Scan for the cell matching the given text and deliver its (X, Y) coordinate at center. 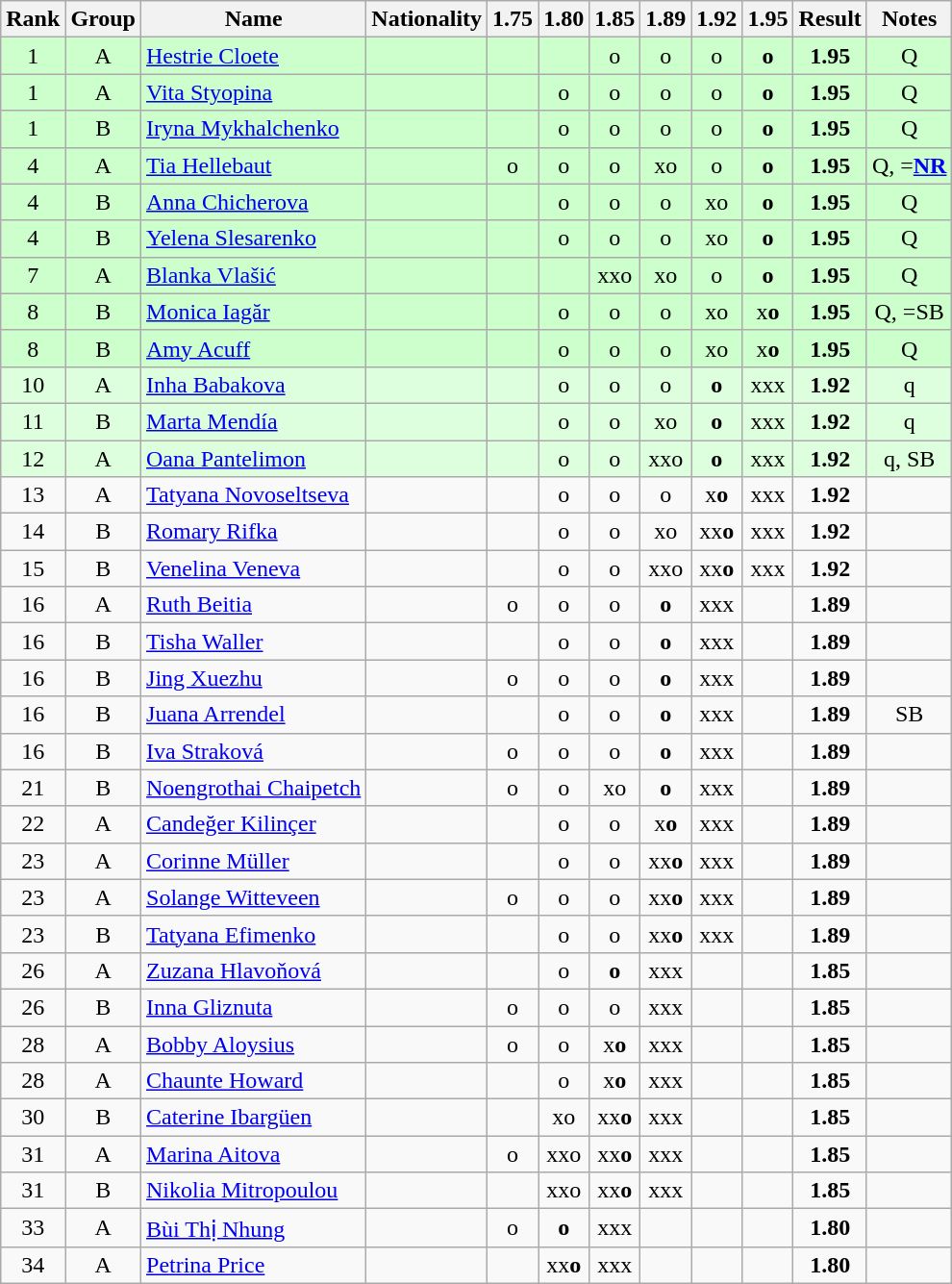
Noengrothai Chaipetch (254, 788)
Nationality (427, 19)
7 (33, 275)
q, SB (910, 459)
14 (33, 532)
Solange Witteveen (254, 897)
Tatyana Efimenko (254, 934)
Romary Rifka (254, 532)
13 (33, 495)
SB (910, 715)
Q, =SB (910, 312)
Notes (910, 19)
Iva Straková (254, 751)
Tisha Waller (254, 642)
Blanka Vlašić (254, 275)
1.75 (514, 19)
Hestrie Cloete (254, 56)
Oana Pantelimon (254, 459)
Ruth Beitia (254, 605)
Tatyana Novoseltseva (254, 495)
Group (104, 19)
Rank (33, 19)
Result (830, 19)
Corinne Müller (254, 861)
15 (33, 568)
34 (33, 1265)
Yelena Slesarenko (254, 239)
Anna Chicherova (254, 202)
21 (33, 788)
Amy Acuff (254, 348)
Marta Mendía (254, 421)
Inha Babakova (254, 385)
30 (33, 1118)
Tia Hellebaut (254, 165)
Nikolia Mitropoulou (254, 1191)
Inna Gliznuta (254, 1007)
Juana Arrendel (254, 715)
Bùi Thị Nhung (254, 1228)
Monica Iagăr (254, 312)
Iryna Mykhalchenko (254, 129)
Caterine Ibargüen (254, 1118)
Petrina Price (254, 1265)
Jing Xuezhu (254, 678)
Zuzana Hlavoňová (254, 970)
12 (33, 459)
Chaunte Howard (254, 1081)
Venelina Veneva (254, 568)
Name (254, 19)
Bobby Aloysius (254, 1044)
Candeğer Kilinçer (254, 824)
Q, =NR (910, 165)
Marina Aitova (254, 1154)
33 (33, 1228)
11 (33, 421)
22 (33, 824)
10 (33, 385)
Vita Styopina (254, 92)
